Provide the (x, y) coordinate of the cell's center where the given text is located.  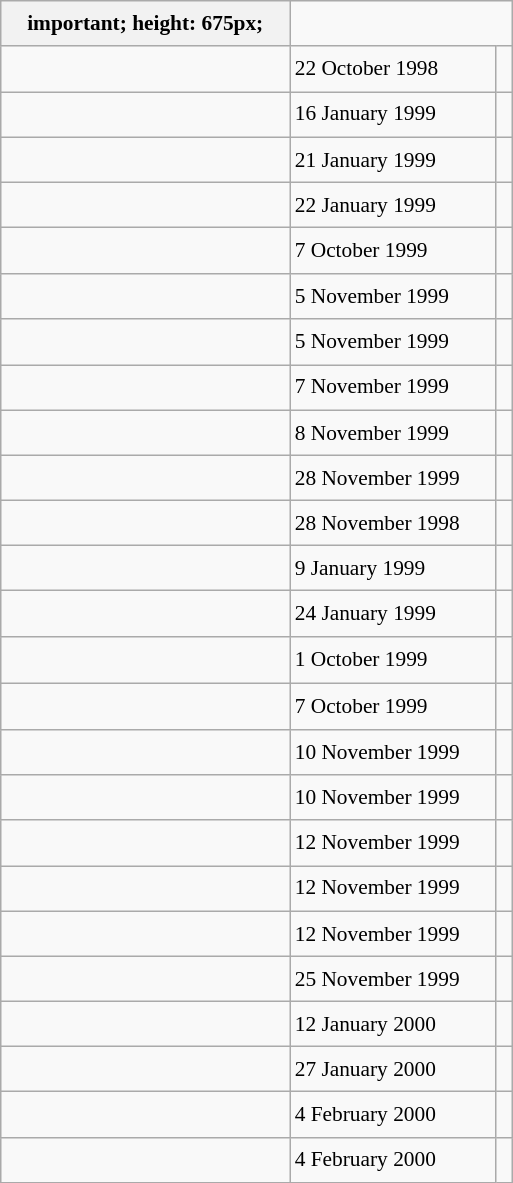
22 January 1999 (392, 204)
1 October 1999 (392, 660)
12 January 2000 (392, 1024)
21 January 1999 (392, 160)
27 January 2000 (392, 1070)
16 January 1999 (392, 114)
25 November 1999 (392, 978)
28 November 1999 (392, 478)
7 November 1999 (392, 388)
28 November 1998 (392, 522)
24 January 1999 (392, 614)
8 November 1999 (392, 432)
9 January 1999 (392, 568)
important; height: 675px; (146, 24)
22 October 1998 (392, 68)
